Provide the (x, y) coordinate of the cell's center where the given text is located.  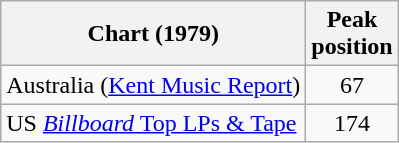
US Billboard Top LPs & Tape (154, 123)
Chart (1979) (154, 34)
67 (352, 85)
Australia (Kent Music Report) (154, 85)
174 (352, 123)
Peakposition (352, 34)
